Identify which cell holds the provided text, then report its (X, Y) central coordinate. 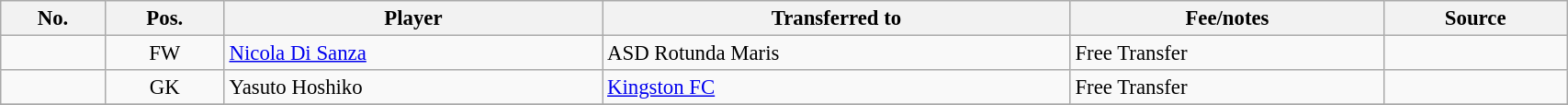
Yasuto Hoshiko (413, 87)
Fee/notes (1227, 18)
Transferred to (836, 18)
FW (164, 53)
GK (164, 87)
Player (413, 18)
Kingston FC (836, 87)
No. (53, 18)
ASD Rotunda Maris (836, 53)
Nicola Di Sanza (413, 53)
Source (1475, 18)
Pos. (164, 18)
